For the text-containing cell, return its midpoint in [X, Y] coordinate format. 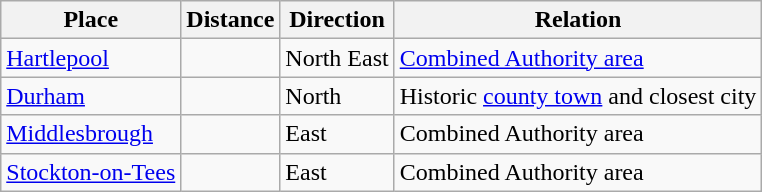
North East [337, 58]
North [337, 96]
Middlesbrough [91, 134]
Durham [91, 96]
Place [91, 20]
Relation [578, 20]
Historic county town and closest city [578, 96]
Stockton-on-Tees [91, 172]
Distance [230, 20]
Hartlepool [91, 58]
Direction [337, 20]
